Identify which cell holds the provided text, then report its (X, Y) central coordinate. 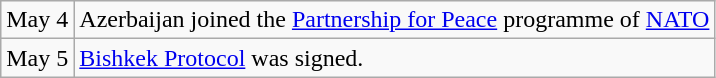
May 4 (38, 20)
May 5 (38, 58)
Bishkek Protocol was signed. (394, 58)
Azerbaijan joined the Partnership for Peace programme of NATO (394, 20)
